Detect which cell encompasses the target text, then output its (x, y) center coordinate. 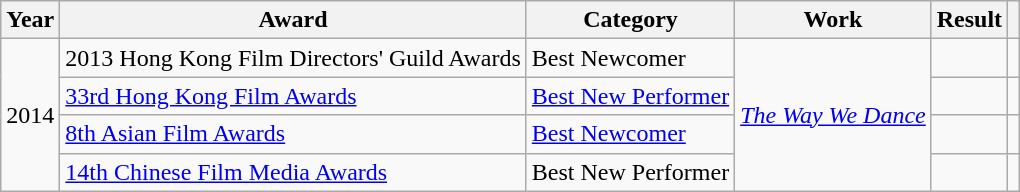
2014 (30, 115)
Year (30, 20)
Result (969, 20)
8th Asian Film Awards (293, 134)
Work (834, 20)
2013 Hong Kong Film Directors' Guild Awards (293, 58)
The Way We Dance (834, 115)
14th Chinese Film Media Awards (293, 172)
Award (293, 20)
Category (630, 20)
33rd Hong Kong Film Awards (293, 96)
